Pinpoint the cell where the given text exists, returning its (X, Y) midpoint coordinate. 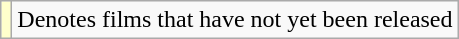
Denotes films that have not yet been released (235, 20)
